Extract the (x, y) coordinate from the center of the cell holding the provided text.  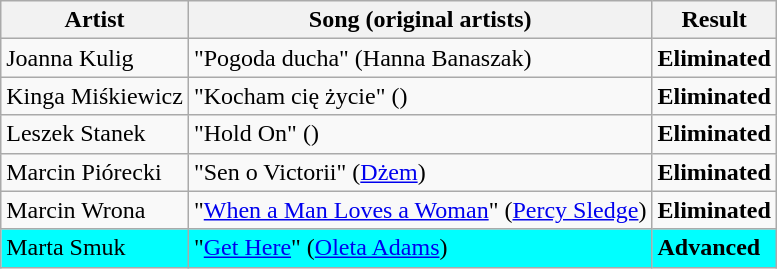
Advanced (714, 248)
Marcin Piórecki (95, 172)
"Sen o Victorii" (Dżem) (420, 172)
"Kocham cię życie" () (420, 96)
Result (714, 20)
Leszek Stanek (95, 134)
Kinga Miśkiewicz (95, 96)
Artist (95, 20)
"Get Here" (Oleta Adams) (420, 248)
"Pogoda ducha" (Hanna Banaszak) (420, 58)
Joanna Kulig (95, 58)
Marta Smuk (95, 248)
"When a Man Loves a Woman" (Percy Sledge) (420, 210)
"Hold On" () (420, 134)
Song (original artists) (420, 20)
Marcin Wrona (95, 210)
